Return (x, y) of the center of cell containing provided text 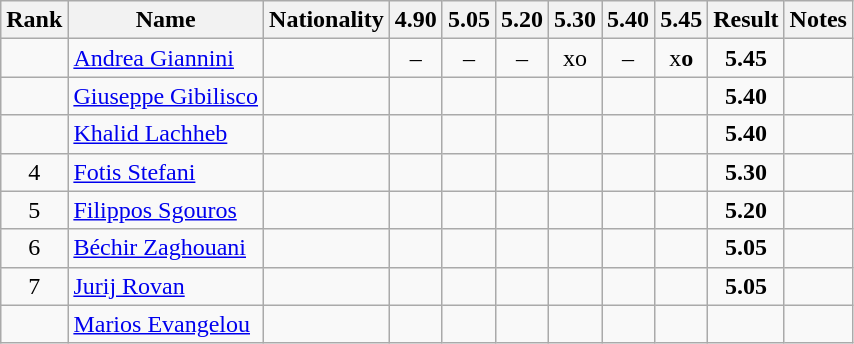
Rank (34, 20)
6 (34, 248)
7 (34, 286)
Marios Evangelou (166, 324)
5 (34, 210)
Giuseppe Gibilisco (166, 96)
Name (166, 20)
Result (746, 20)
4 (34, 172)
Fotis Stefani (166, 172)
4.90 (416, 20)
Nationality (327, 20)
Khalid Lachheb (166, 134)
Filippos Sgouros (166, 210)
Andrea Giannini (166, 58)
Béchir Zaghouani (166, 248)
Jurij Rovan (166, 286)
Notes (818, 20)
